Return [X, Y] of the center of cell containing provided text 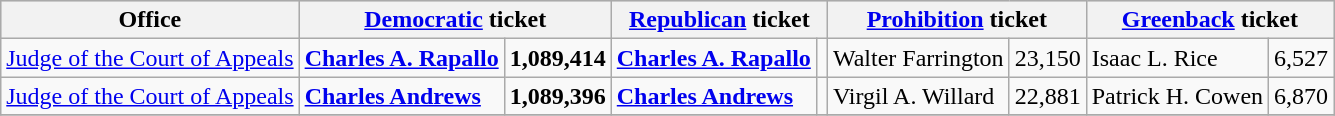
Democratic ticket [455, 20]
Republican ticket [719, 20]
Virgil A. Willard [918, 96]
6,527 [1302, 58]
23,150 [1048, 58]
Greenback ticket [1210, 20]
1,089,396 [558, 96]
Walter Farrington [918, 58]
6,870 [1302, 96]
Prohibition ticket [956, 20]
Patrick H. Cowen [1177, 96]
1,089,414 [558, 58]
22,881 [1048, 96]
Isaac L. Rice [1177, 58]
Office [150, 20]
